Return the (x, y) coordinate for the center point of the cell that contains the specified text.  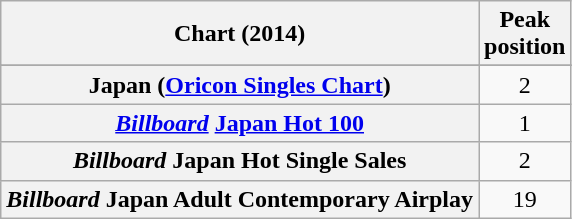
1 (525, 123)
Chart (2014) (240, 34)
Japan (Oricon Singles Chart) (240, 85)
19 (525, 199)
Billboard Japan Hot 100 (240, 123)
Billboard Japan Hot Single Sales (240, 161)
Peakposition (525, 34)
Billboard Japan Adult Contemporary Airplay (240, 199)
